Output the (X, Y) coordinate of the center of the cell containing the given text.  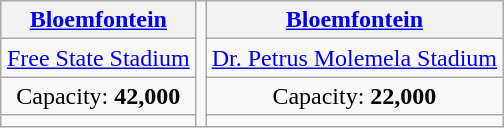
Capacity: 22,000 (354, 96)
Capacity: 42,000 (98, 96)
Free State Stadium (98, 58)
Dr. Petrus Molemela Stadium (354, 58)
